For the text-containing cell, return its midpoint in [X, Y] coordinate format. 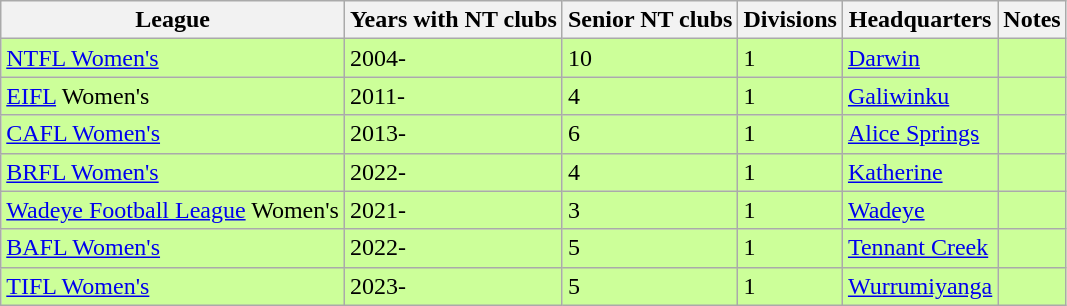
Katherine [920, 172]
10 [650, 58]
TIFL Women's [173, 286]
2021- [453, 210]
Wadeye Football League Women's [173, 210]
Wadeye [920, 210]
CAFL Women's [173, 134]
NTFL Women's [173, 58]
2013- [453, 134]
BAFL Women's [173, 248]
Senior NT clubs [650, 20]
2023- [453, 286]
Divisions [790, 20]
Galiwinku [920, 96]
Darwin [920, 58]
Years with NT clubs [453, 20]
2004- [453, 58]
BRFL Women's [173, 172]
Wurrumiyanga [920, 286]
Headquarters [920, 20]
League [173, 20]
6 [650, 134]
Alice Springs [920, 134]
3 [650, 210]
Tennant Creek [920, 248]
2011- [453, 96]
Notes [1032, 20]
EIFL Women's [173, 96]
